Locate the cell with the specified text and output its (x, y) center coordinate. 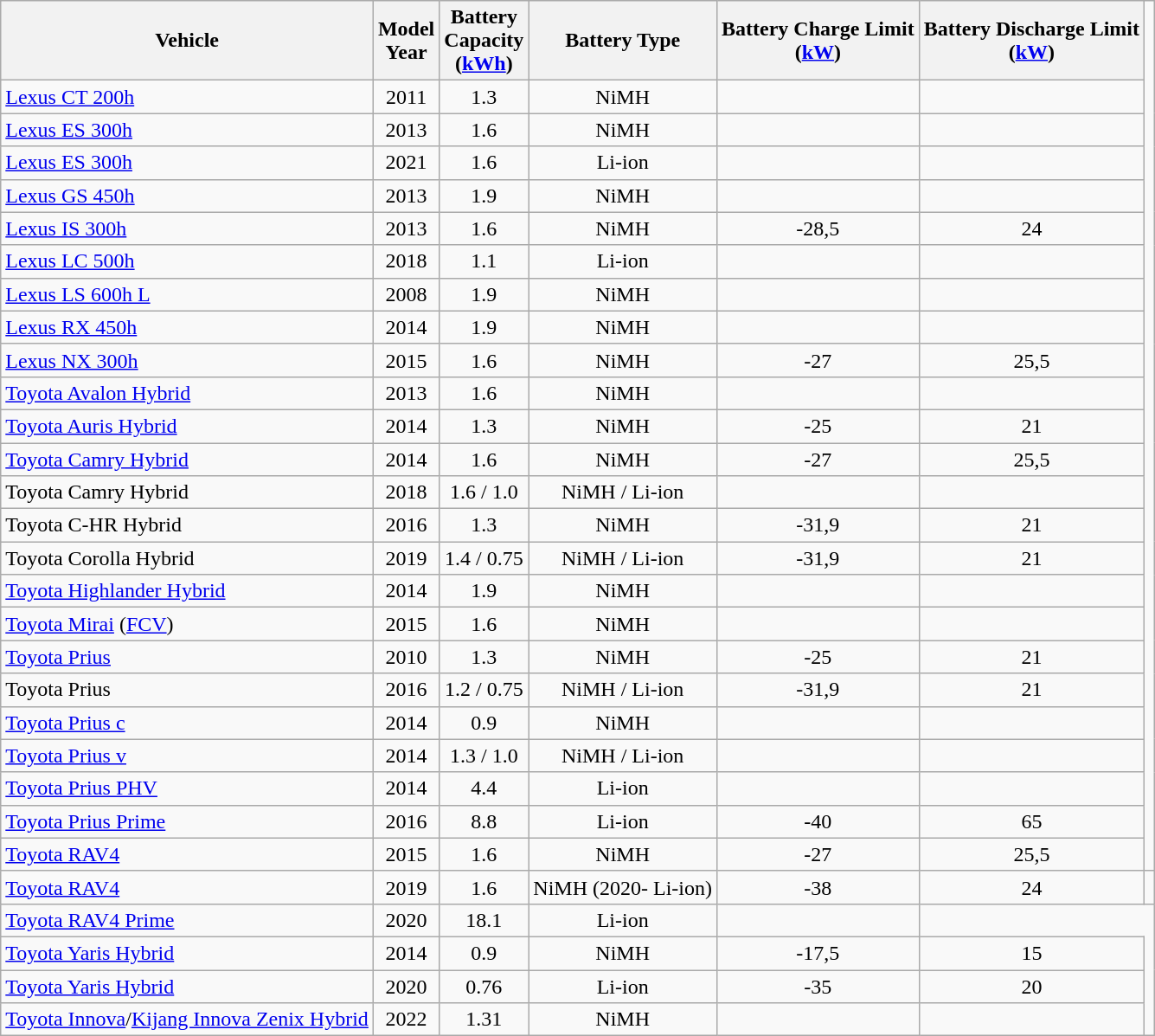
2011 (406, 97)
2008 (406, 294)
1.31 (484, 1020)
Toyota Prius v (187, 756)
Toyota Innova/Kijang Innova Zenix Hybrid (187, 1020)
65 (1031, 821)
Lexus LC 500h (187, 261)
Toyota Prius c (187, 723)
1.2 / 0.75 (484, 690)
Toyota Prius PHV (187, 788)
Lexus IS 300h (187, 228)
Lexus LS 600h L (187, 294)
NiMH (2020- Li-ion) (623, 887)
15 (1031, 953)
Lexus RX 450h (187, 327)
2010 (406, 657)
18.1 (484, 920)
Toyota Mirai (FCV) (187, 624)
1.4 / 0.75 (484, 558)
2022 (406, 1020)
Battery Charge Limit(kW) (818, 41)
ModelYear (406, 41)
Lexus GS 450h (187, 196)
-28,5 (818, 228)
1.1 (484, 261)
1.3 / 1.0 (484, 756)
8.8 (484, 821)
-40 (818, 821)
Toyota Corolla Hybrid (187, 558)
Toyota Avalon Hybrid (187, 393)
Battery Discharge Limit(kW) (1031, 41)
0.76 (484, 986)
2021 (406, 163)
-38 (818, 887)
Toyota Prius Prime (187, 821)
20 (1031, 986)
Battery Type (623, 41)
Toyota RAV4 Prime (187, 920)
Toyota Highlander Hybrid (187, 591)
1.6 / 1.0 (484, 492)
-35 (818, 986)
4.4 (484, 788)
Toyota Auris Hybrid (187, 426)
BatteryCapacity(kWh) (484, 41)
Lexus NX 300h (187, 360)
-17,5 (818, 953)
Vehicle (187, 41)
Lexus CT 200h (187, 97)
Toyota C-HR Hybrid (187, 525)
